For the text-containing cell, return its midpoint in (X, Y) coordinate format. 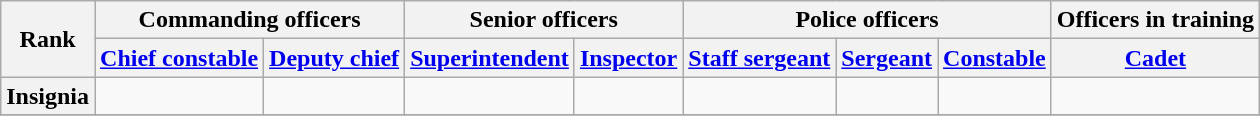
Sergeant (887, 58)
Rank (48, 39)
Insignia (48, 96)
Cadet (1155, 58)
Superintendent (490, 58)
Staff sergeant (760, 58)
Police officers (867, 20)
Chief constable (180, 58)
Officers in training (1155, 20)
Inspector (628, 58)
Senior officers (544, 20)
Commanding officers (250, 20)
Deputy chief (334, 58)
Constable (995, 58)
